Output the (x, y) coordinate of the center of the cell containing the given text.  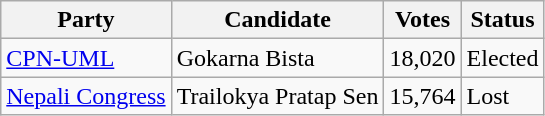
Votes (422, 20)
Elected (502, 58)
Gokarna Bista (278, 58)
Nepali Congress (86, 96)
18,020 (422, 58)
Trailokya Pratap Sen (278, 96)
Lost (502, 96)
Status (502, 20)
Party (86, 20)
Candidate (278, 20)
CPN-UML (86, 58)
15,764 (422, 96)
